Locate the cell with the specified text and output its (x, y) center coordinate. 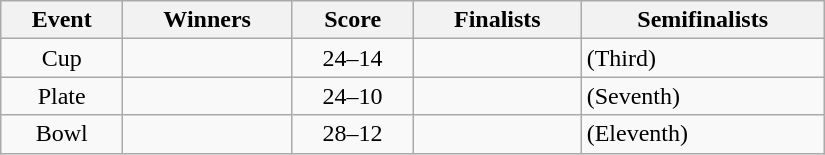
28–12 (353, 134)
Plate (62, 96)
Finalists (498, 20)
(Third) (702, 58)
Cup (62, 58)
Winners (208, 20)
24–10 (353, 96)
Event (62, 20)
Bowl (62, 134)
Score (353, 20)
(Seventh) (702, 96)
24–14 (353, 58)
Semifinalists (702, 20)
(Eleventh) (702, 134)
